Determine the (X, Y) coordinate at the center of the cell enclosing the given text.  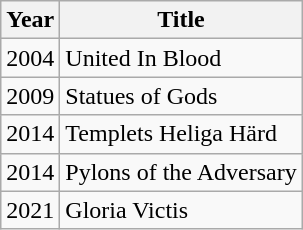
Gloria Victis (181, 210)
Pylons of the Adversary (181, 172)
2004 (30, 58)
Title (181, 20)
Templets Heliga Härd (181, 134)
Statues of Gods (181, 96)
2021 (30, 210)
2009 (30, 96)
Year (30, 20)
United In Blood (181, 58)
